Find where the given text appears and provide that cell's center as (X, Y) coordinate. 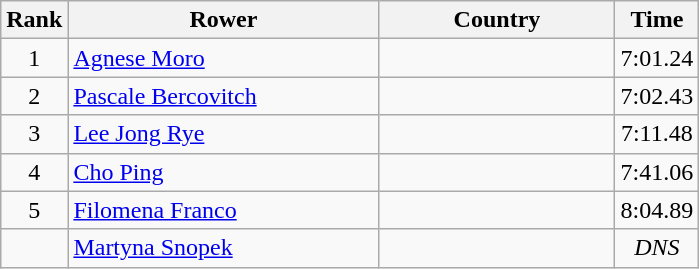
Agnese Moro (224, 58)
7:01.24 (657, 58)
Time (657, 20)
Filomena Franco (224, 210)
3 (34, 134)
Rower (224, 20)
7:02.43 (657, 96)
5 (34, 210)
Pascale Bercovitch (224, 96)
8:04.89 (657, 210)
Martyna Snopek (224, 248)
Country (497, 20)
DNS (657, 248)
Lee Jong Rye (224, 134)
Rank (34, 20)
1 (34, 58)
7:41.06 (657, 172)
Cho Ping (224, 172)
7:11.48 (657, 134)
4 (34, 172)
2 (34, 96)
